Return (x, y) of the center of cell containing provided text 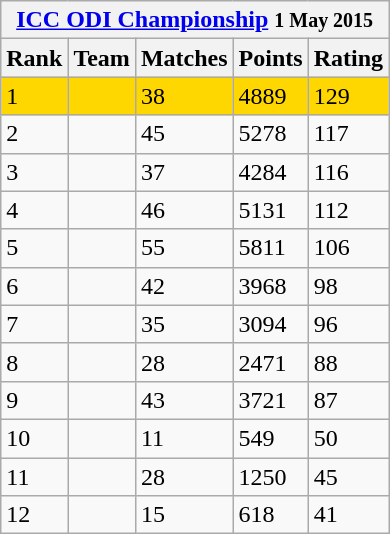
5278 (270, 134)
1250 (270, 477)
88 (348, 362)
55 (184, 248)
50 (348, 438)
106 (348, 248)
3721 (270, 400)
8 (34, 362)
1 (34, 96)
5 (34, 248)
42 (184, 286)
4 (34, 210)
4284 (270, 172)
10 (34, 438)
5131 (270, 210)
37 (184, 172)
5811 (270, 248)
Points (270, 58)
7 (34, 324)
3968 (270, 286)
Team (102, 58)
ICC ODI Championship 1 May 2015 (195, 20)
12 (34, 515)
41 (348, 515)
2471 (270, 362)
112 (348, 210)
87 (348, 400)
116 (348, 172)
6 (34, 286)
3094 (270, 324)
Rating (348, 58)
Matches (184, 58)
96 (348, 324)
9 (34, 400)
Rank (34, 58)
15 (184, 515)
2 (34, 134)
38 (184, 96)
618 (270, 515)
3 (34, 172)
549 (270, 438)
117 (348, 134)
46 (184, 210)
43 (184, 400)
129 (348, 96)
98 (348, 286)
4889 (270, 96)
35 (184, 324)
